From the cell containing the given text, extract its center point as [X, Y] coordinate. 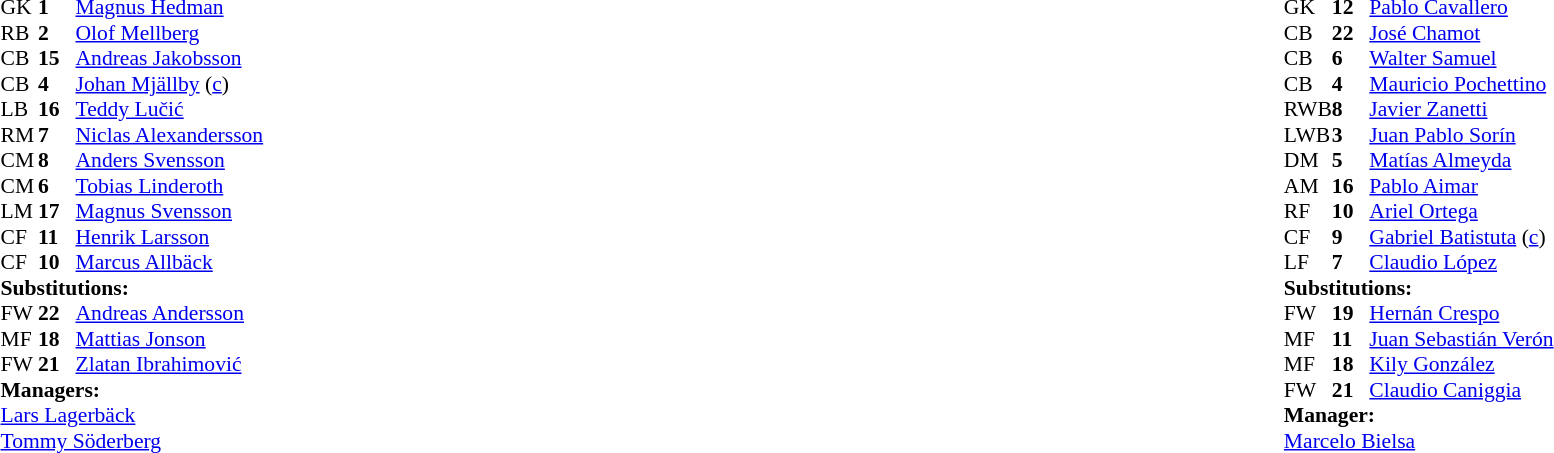
Andreas Andersson [170, 313]
Manager: [1419, 415]
DM [1308, 161]
2 [57, 33]
José Chamot [1461, 33]
5 [1351, 161]
RM [19, 135]
Olof Mellberg [170, 33]
LWB [1308, 135]
RWB [1308, 109]
Zlatan Ibrahimović [170, 365]
LF [1308, 263]
LM [19, 211]
Anders Svensson [170, 161]
Andreas Jakobsson [170, 59]
Teddy Lučić [170, 109]
Magnus Svensson [170, 211]
Henrik Larsson [170, 237]
15 [57, 59]
LB [19, 109]
Pablo Aimar [1461, 186]
RF [1308, 211]
Marcus Allbäck [170, 263]
Lars LagerbäckTommy Söderberg [132, 428]
Gabriel Batistuta (c) [1461, 237]
Niclas Alexandersson [170, 135]
Claudio López [1461, 263]
Managers: [132, 390]
19 [1351, 313]
RB [19, 33]
Walter Samuel [1461, 59]
Tobias Linderoth [170, 186]
9 [1351, 237]
Kily González [1461, 365]
Mauricio Pochettino [1461, 84]
Johan Mjällby (c) [170, 84]
Ariel Ortega [1461, 211]
Juan Sebastián Verón [1461, 339]
3 [1351, 135]
Matías Almeyda [1461, 161]
Juan Pablo Sorín [1461, 135]
AM [1308, 186]
17 [57, 211]
Claudio Caniggia [1461, 390]
Javier Zanetti [1461, 109]
Hernán Crespo [1461, 313]
Mattias Jonson [170, 339]
